Output the [X, Y] coordinate of the center of the cell containing the given text.  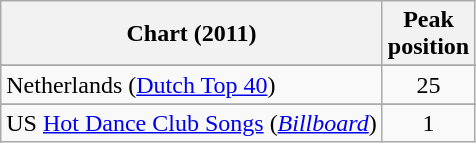
Netherlands (Dutch Top 40) [192, 85]
25 [428, 85]
1 [428, 123]
US Hot Dance Club Songs (Billboard) [192, 123]
Peakposition [428, 34]
Chart (2011) [192, 34]
